For the text-containing cell, return its midpoint in (X, Y) coordinate format. 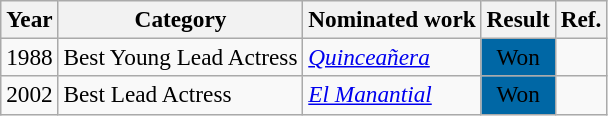
Best Young Lead Actress (180, 57)
Nominated work (392, 19)
Best Lead Actress (180, 95)
2002 (30, 95)
El Manantial (392, 95)
Result (518, 19)
Ref. (580, 19)
Category (180, 19)
1988 (30, 57)
Year (30, 19)
Quinceañera (392, 57)
